Detect which cell encompasses the target text, then output its (X, Y) center coordinate. 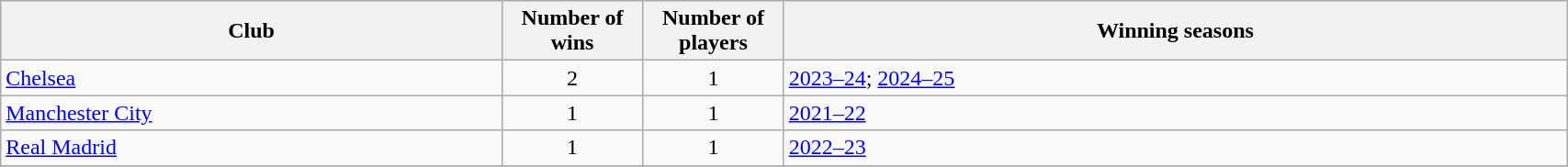
2 (571, 78)
Number of players (713, 31)
2023–24; 2024–25 (1175, 78)
2022–23 (1175, 148)
Club (252, 31)
Winning seasons (1175, 31)
Real Madrid (252, 148)
Number of wins (571, 31)
2021–22 (1175, 113)
Chelsea (252, 78)
Manchester City (252, 113)
